Find where the given text appears and provide that cell's center as (x, y) coordinate. 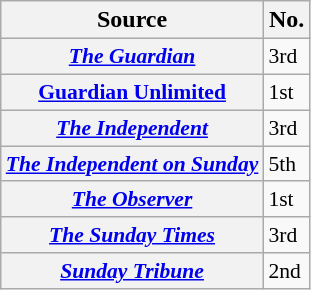
Sunday Tribune (132, 271)
The Guardian (132, 57)
No. (286, 20)
Source (132, 20)
The Observer (132, 199)
The Independent on Sunday (132, 164)
The Sunday Times (132, 235)
2nd (286, 271)
Guardian Unlimited (132, 92)
5th (286, 164)
The Independent (132, 128)
